From the cell containing the given text, extract its center point as (x, y) coordinate. 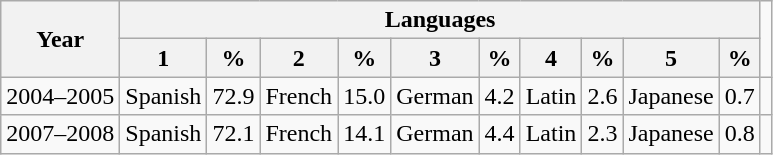
72.1 (234, 134)
0.8 (740, 134)
4.4 (500, 134)
2 (299, 58)
4 (551, 58)
Languages (440, 20)
Year (60, 39)
3 (435, 58)
2.3 (602, 134)
14.1 (364, 134)
5 (671, 58)
15.0 (364, 96)
2.6 (602, 96)
2004–2005 (60, 96)
72.9 (234, 96)
0.7 (740, 96)
4.2 (500, 96)
1 (164, 58)
2007–2008 (60, 134)
